Return (x, y) of the center of cell containing provided text 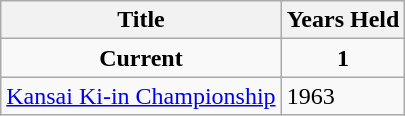
1 (343, 58)
1963 (343, 96)
Kansai Ki-in Championship (141, 96)
Title (141, 20)
Current (141, 58)
Years Held (343, 20)
